Detect which cell encompasses the target text, then output its (x, y) center coordinate. 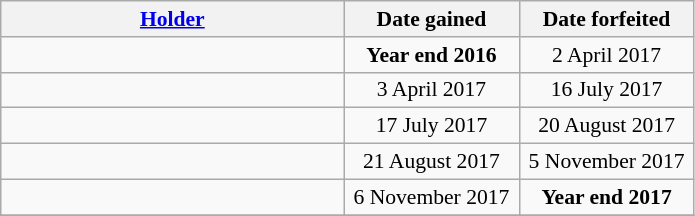
Holder (172, 19)
20 August 2017 (606, 126)
5 November 2017 (606, 162)
Year end 2016 (432, 55)
Date forfeited (606, 19)
21 August 2017 (432, 162)
3 April 2017 (432, 90)
Year end 2017 (606, 197)
6 November 2017 (432, 197)
17 July 2017 (432, 126)
16 July 2017 (606, 90)
2 April 2017 (606, 55)
Date gained (432, 19)
